Capture the cell that displays the provided text and extract its [X, Y] central coordinate. 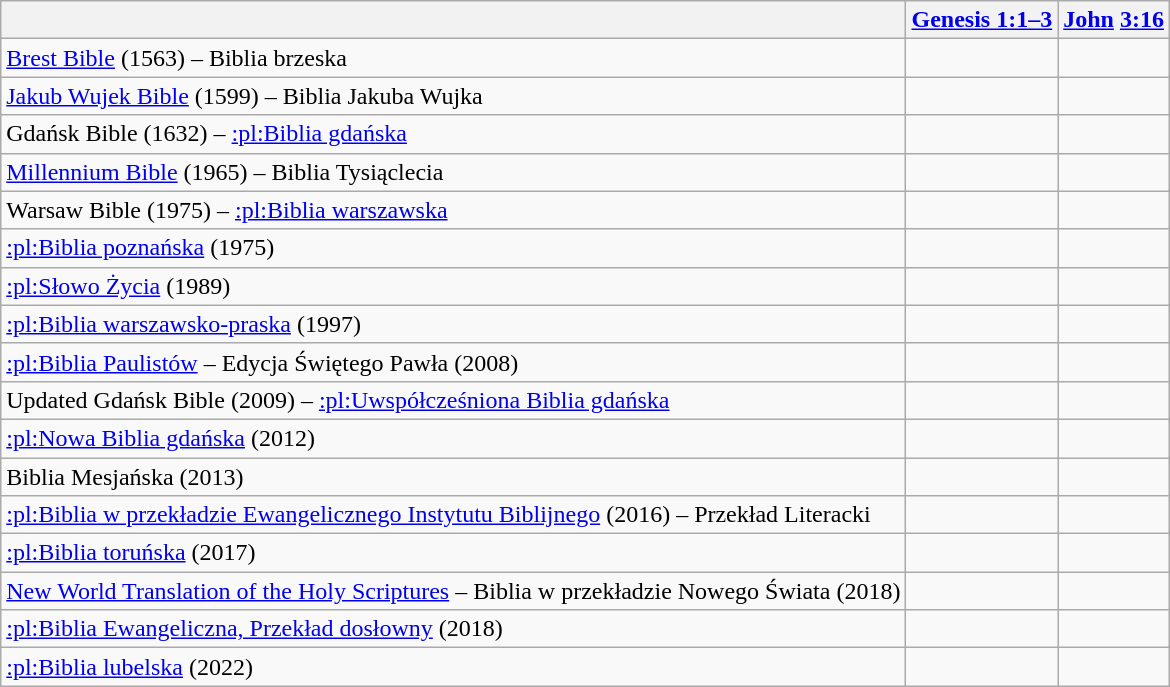
:pl:Biblia lubelska (2022) [454, 667]
:pl:Biblia toruńska (2017) [454, 553]
Jakub Wujek Bible (1599) – Biblia Jakuba Wujka [454, 96]
Brest Bible (1563) – Biblia brzeska [454, 58]
:pl:Słowo Życia (1989) [454, 286]
New World Translation of the Holy Scriptures – Biblia w przekładzie Nowego Świata (2018) [454, 591]
Gdańsk Bible (1632) – :pl:Biblia gdańska [454, 134]
Biblia Mesjańska (2013) [454, 477]
Millennium Bible (1965) – Biblia Tysiąclecia [454, 172]
:pl:Biblia w przekładzie Ewangelicznego Instytutu Biblijnego (2016) – Przekład Literacki [454, 515]
John 3:16 [1114, 20]
Updated Gdańsk Bible (2009) – :pl:Uwspółcześniona Biblia gdańska [454, 400]
:pl:Biblia warszawsko-praska (1997) [454, 324]
:pl:Biblia Ewangeliczna, Przekład dosłowny (2018) [454, 629]
Warsaw Bible (1975) – :pl:Biblia warszawska [454, 210]
:pl:Biblia Paulistów – Edycja Świętego Pawła (2008) [454, 362]
:pl:Nowa Biblia gdańska (2012) [454, 438]
Genesis 1:1–3 [982, 20]
:pl:Biblia poznańska (1975) [454, 248]
